Extract the [x, y] coordinate from the center of the cell holding the provided text.  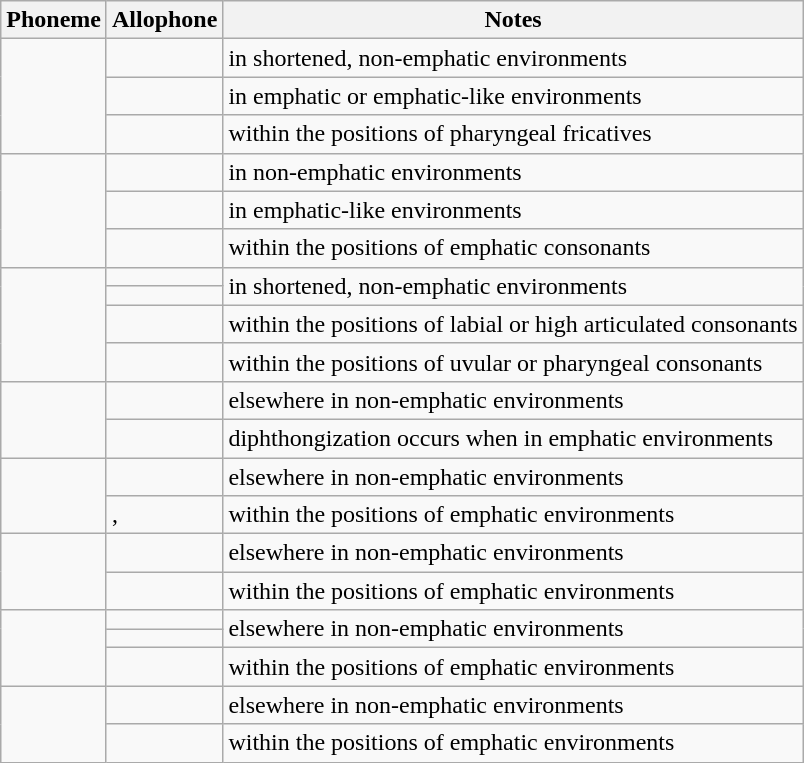
, [164, 515]
in emphatic-like environments [513, 210]
within the positions of pharyngeal fricatives [513, 134]
Notes [513, 20]
diphthongization occurs when in emphatic environments [513, 438]
in emphatic or emphatic-like environments [513, 96]
Allophone [164, 20]
within the positions of labial or high articulated consonants [513, 324]
within the positions of uvular or pharyngeal consonants [513, 362]
Phoneme [54, 20]
within the positions of emphatic consonants [513, 248]
in non-emphatic environments [513, 172]
